Find where the given text appears and provide that cell's center as (x, y) coordinate. 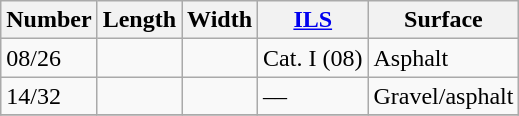
–– (313, 96)
08/26 (49, 58)
Number (49, 20)
Length (139, 20)
Width (220, 20)
Asphalt (444, 58)
14/32 (49, 96)
Surface (444, 20)
Gravel/asphalt (444, 96)
Cat. I (08) (313, 58)
ILS (313, 20)
